For the text-containing cell, return its midpoint in [x, y] coordinate format. 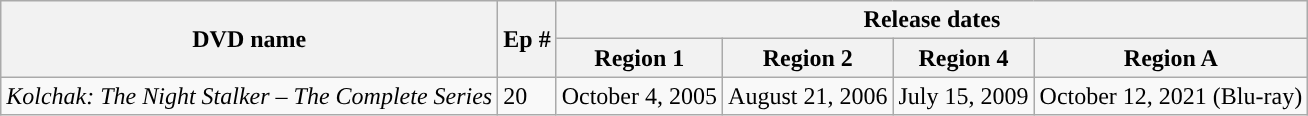
October 4, 2005 [639, 96]
DVD name [250, 39]
Region 4 [964, 58]
Ep # [527, 39]
October 12, 2021 (Blu-ray) [1171, 96]
August 21, 2006 [808, 96]
Region A [1171, 58]
July 15, 2009 [964, 96]
20 [527, 96]
Region 1 [639, 58]
Kolchak: The Night Stalker – The Complete Series [250, 96]
Release dates [932, 20]
Region 2 [808, 58]
